Pinpoint the cell where the given text exists, returning its [x, y] midpoint coordinate. 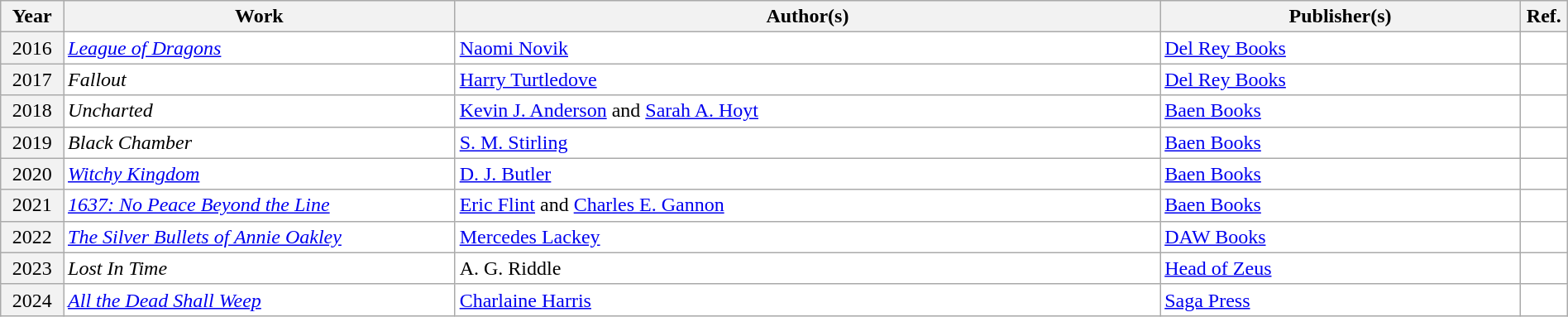
2017 [32, 79]
2018 [32, 111]
2022 [32, 237]
Witchy Kingdom [260, 174]
2016 [32, 48]
2021 [32, 205]
The Silver Bullets of Annie Oakley [260, 237]
2024 [32, 300]
1637: No Peace Beyond the Line [260, 205]
Head of Zeus [1341, 268]
S. M. Stirling [807, 142]
Black Chamber [260, 142]
2019 [32, 142]
Ref. [1543, 17]
Harry Turtledove [807, 79]
2020 [32, 174]
Publisher(s) [1341, 17]
A. G. Riddle [807, 268]
Naomi Novik [807, 48]
Fallout [260, 79]
Eric Flint and Charles E. Gannon [807, 205]
Author(s) [807, 17]
League of Dragons [260, 48]
Year [32, 17]
Saga Press [1341, 300]
Mercedes Lackey [807, 237]
Kevin J. Anderson and Sarah A. Hoyt [807, 111]
Lost In Time [260, 268]
Work [260, 17]
All the Dead Shall Weep [260, 300]
2023 [32, 268]
D. J. Butler [807, 174]
Charlaine Harris [807, 300]
Uncharted [260, 111]
DAW Books [1341, 237]
